Capture the cell that displays the provided text and extract its [X, Y] central coordinate. 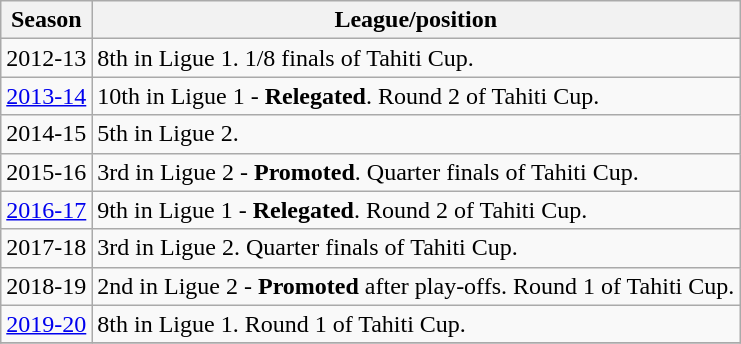
9th in Ligue 1 - Relegated. Round 2 of Tahiti Cup. [416, 210]
League/position [416, 20]
2017-18 [46, 248]
2012-13 [46, 58]
2019-20 [46, 324]
3rd in Ligue 2. Quarter finals of Tahiti Cup. [416, 248]
3rd in Ligue 2 - Promoted. Quarter finals of Tahiti Cup. [416, 172]
10th in Ligue 1 - Relegated. Round 2 of Tahiti Cup. [416, 96]
Season [46, 20]
2016-17 [46, 210]
2018-19 [46, 286]
2015-16 [46, 172]
5th in Ligue 2. [416, 134]
8th in Ligue 1. Round 1 of Tahiti Cup. [416, 324]
8th in Ligue 1. 1/8 finals of Tahiti Cup. [416, 58]
2nd in Ligue 2 - Promoted after play-offs. Round 1 of Tahiti Cup. [416, 286]
2013-14 [46, 96]
2014-15 [46, 134]
